Find where the given text appears and provide that cell's center as [x, y] coordinate. 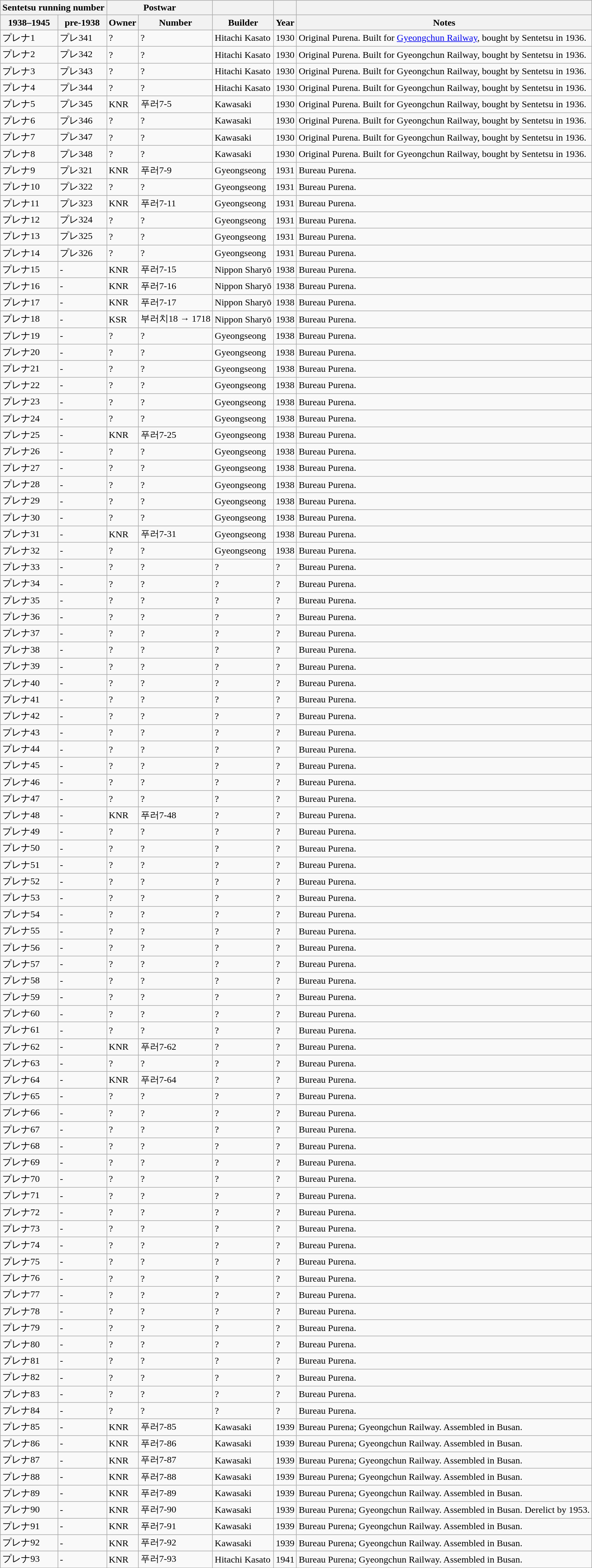
プレ342 [82, 54]
プレナ24 [29, 419]
プレナ17 [29, 303]
푸러7-90 [176, 1510]
1938–1945 [29, 23]
プレ341 [82, 38]
プレナ74 [29, 1246]
プレナ49 [29, 832]
プレナ21 [29, 369]
プレナ69 [29, 1162]
プレナ11 [29, 204]
푸러7-93 [176, 1559]
プレナ51 [29, 865]
プレ346 [82, 121]
プレナ8 [29, 154]
プレナ58 [29, 981]
プレナ76 [29, 1278]
プレナ57 [29, 964]
プレナ80 [29, 1344]
プレナ38 [29, 650]
Sentetsu running number [54, 8]
푸러7-17 [176, 303]
푸러7-86 [176, 1444]
プレナ36 [29, 617]
プレナ90 [29, 1510]
プレナ4 [29, 88]
푸러7-16 [176, 286]
プレナ28 [29, 485]
プレ347 [82, 138]
푸러7-9 [176, 170]
プレナ16 [29, 286]
プレナ64 [29, 1080]
プレナ71 [29, 1196]
부러치18 → 1718 [176, 319]
プレナ84 [29, 1411]
푸러7-88 [176, 1477]
プレナ15 [29, 270]
푸러7-15 [176, 270]
プレ322 [82, 187]
プレナ32 [29, 551]
プレナ9 [29, 170]
プレ323 [82, 204]
プレ345 [82, 104]
푸러7-31 [176, 535]
プレナ66 [29, 1113]
プレナ30 [29, 517]
プレナ26 [29, 451]
プレナ41 [29, 699]
プレナ83 [29, 1394]
푸러7-87 [176, 1460]
プレナ88 [29, 1477]
プレナ50 [29, 848]
プレナ93 [29, 1559]
푸러7-11 [176, 204]
プレナ48 [29, 815]
プレナ81 [29, 1361]
プレ324 [82, 220]
プレナ22 [29, 385]
プレナ67 [29, 1130]
プレ325 [82, 237]
プレナ27 [29, 469]
푸러7-62 [176, 1047]
プレナ52 [29, 882]
プレナ53 [29, 898]
プレナ29 [29, 501]
プレナ82 [29, 1378]
Number [176, 23]
pre-1938 [82, 23]
プレナ19 [29, 336]
Bureau Purena; Gyeongchun Railway. Assembled in Busan. Derelict by 1953. [444, 1510]
プレナ3 [29, 71]
プレナ45 [29, 766]
プレ348 [82, 154]
プレナ62 [29, 1047]
プレナ1 [29, 38]
プレナ23 [29, 402]
푸러7-85 [176, 1427]
プレナ47 [29, 799]
プレナ72 [29, 1212]
푸러7-64 [176, 1080]
プレナ54 [29, 915]
プレナ37 [29, 633]
プレナ73 [29, 1228]
プレ343 [82, 71]
プレナ75 [29, 1262]
푸러7-5 [176, 104]
プレナ20 [29, 353]
プレナ43 [29, 733]
プレナ59 [29, 998]
プレナ5 [29, 104]
プレナ55 [29, 931]
プレナ60 [29, 1014]
プレナ12 [29, 220]
プレナ65 [29, 1096]
プレナ35 [29, 601]
푸러7-89 [176, 1493]
プレナ91 [29, 1527]
プレナ46 [29, 782]
プレナ89 [29, 1493]
푸러7-91 [176, 1527]
푸러7-48 [176, 815]
プレナ14 [29, 253]
プレナ7 [29, 138]
プレナ18 [29, 319]
プレナ56 [29, 948]
プレナ34 [29, 584]
プレナ85 [29, 1427]
プレナ92 [29, 1543]
プレ321 [82, 170]
プレナ79 [29, 1328]
プレナ13 [29, 237]
プレナ44 [29, 749]
プレナ2 [29, 54]
プレナ42 [29, 716]
プレナ40 [29, 683]
プレ344 [82, 88]
プレナ86 [29, 1444]
プレナ6 [29, 121]
Year [285, 23]
1941 [285, 1559]
Owner [123, 23]
KSR [123, 319]
プレナ63 [29, 1064]
プレナ61 [29, 1030]
プレ326 [82, 253]
Builder [243, 23]
プレナ87 [29, 1460]
푸러7-92 [176, 1543]
Notes [444, 23]
プレナ25 [29, 435]
プレナ31 [29, 535]
Postwar [160, 8]
プレナ39 [29, 667]
プレナ33 [29, 567]
プレナ10 [29, 187]
푸러7-25 [176, 435]
プレナ68 [29, 1146]
プレナ70 [29, 1179]
プレナ78 [29, 1312]
プレナ77 [29, 1295]
